Identify which cell holds the provided text, then report its [X, Y] central coordinate. 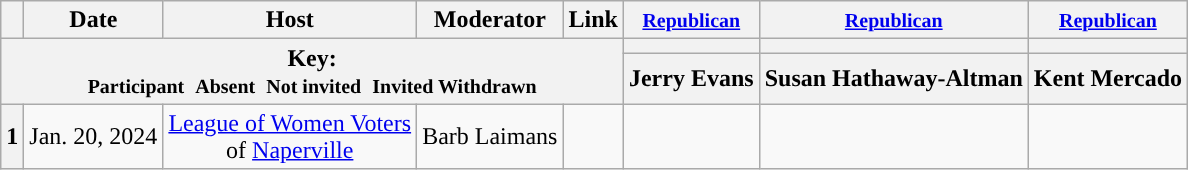
Jan. 20, 2024 [94, 136]
Key: Participant Absent Not invited Invited Withdrawn [312, 72]
Barb Laimans [490, 136]
League of Women Votersof Naperville [290, 136]
Link [593, 20]
Date [94, 20]
1 [12, 136]
Jerry Evans [691, 78]
Host [290, 20]
Kent Mercado [1108, 78]
Susan Hathaway-Altman [894, 78]
Moderator [490, 20]
